Find where the given text appears and provide that cell's center as [X, Y] coordinate. 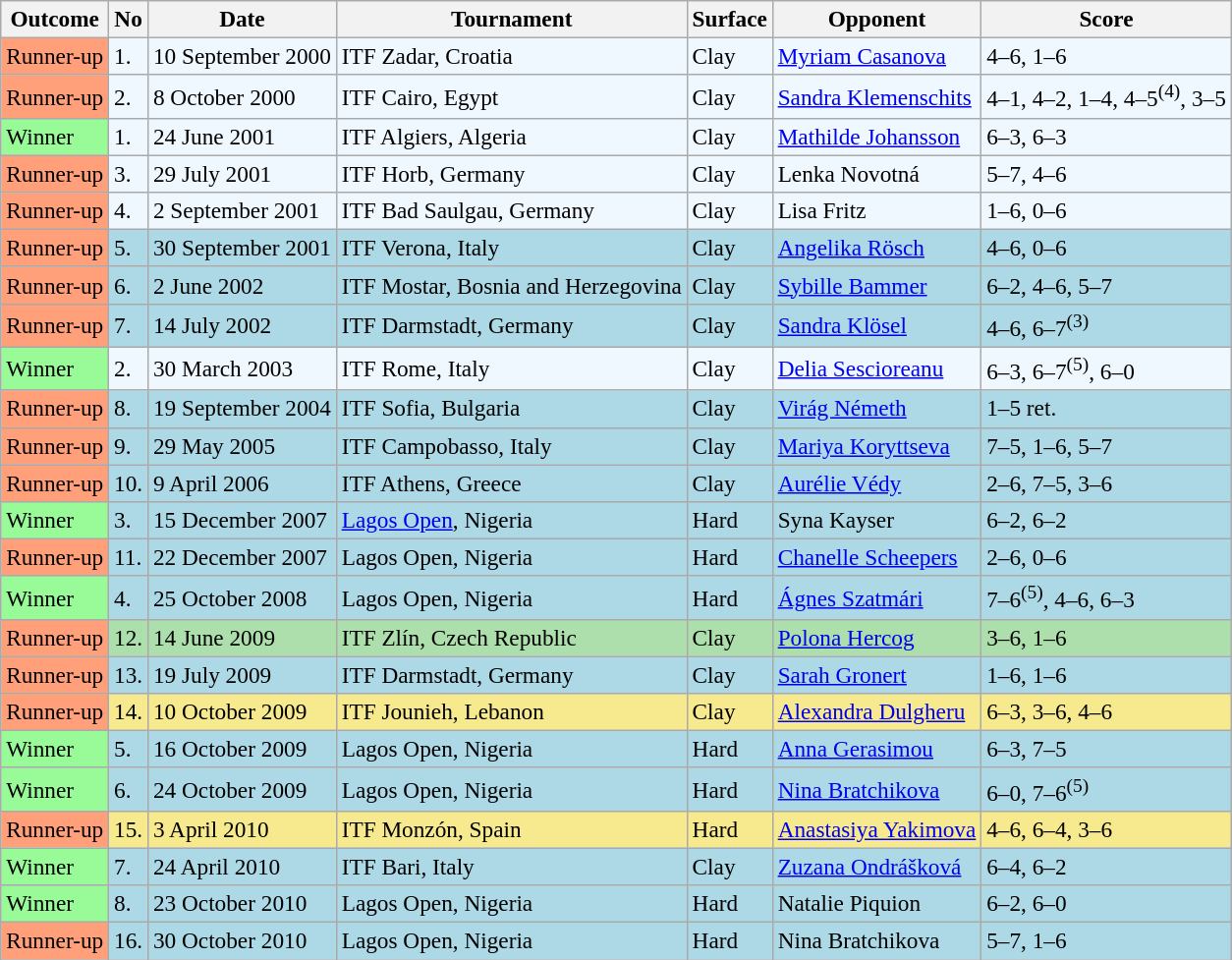
Mariya Koryttseva [876, 446]
Lisa Fritz [876, 210]
30 October 2010 [243, 940]
Opponent [876, 19]
No [129, 19]
24 October 2009 [243, 789]
6–3, 7–5 [1106, 749]
Date [243, 19]
9 April 2006 [243, 482]
4–1, 4–2, 1–4, 4–5(4), 3–5 [1106, 96]
15 December 2007 [243, 520]
19 September 2004 [243, 409]
Anastasiya Yakimova [876, 829]
3 April 2010 [243, 829]
Anna Gerasimou [876, 749]
Chanelle Scheepers [876, 557]
Ágnes Szatmári [876, 597]
2–6, 0–6 [1106, 557]
29 May 2005 [243, 446]
10 September 2000 [243, 56]
1–6, 0–6 [1106, 210]
Aurélie Védy [876, 482]
Lenka Novotná [876, 174]
Myriam Casanova [876, 56]
5–7, 1–6 [1106, 940]
ITF Zlín, Czech Republic [511, 638]
ITF Bad Saulgau, Germany [511, 210]
6–2, 6–2 [1106, 520]
10. [129, 482]
19 July 2009 [243, 675]
Alexandra Dulgheru [876, 711]
Sybille Bammer [876, 285]
ITF Horb, Germany [511, 174]
Angelika Rösch [876, 248]
Surface [729, 19]
ITF Sofia, Bulgaria [511, 409]
Delia Sescioreanu [876, 368]
ITF Cairo, Egypt [511, 96]
6–3, 6–3 [1106, 137]
5–7, 4–6 [1106, 174]
2–6, 7–5, 3–6 [1106, 482]
15. [129, 829]
16 October 2009 [243, 749]
14. [129, 711]
22 December 2007 [243, 557]
ITF Jounieh, Lebanon [511, 711]
Natalie Piquion [876, 904]
4–6, 0–6 [1106, 248]
6–3, 3–6, 4–6 [1106, 711]
4–6, 6–7(3) [1106, 325]
9. [129, 446]
14 July 2002 [243, 325]
30 March 2003 [243, 368]
6–2, 4–6, 5–7 [1106, 285]
6–3, 6–7(5), 6–0 [1106, 368]
3–6, 1–6 [1106, 638]
16. [129, 940]
Sandra Klösel [876, 325]
12. [129, 638]
7–5, 1–6, 5–7 [1106, 446]
Sandra Klemenschits [876, 96]
ITF Bari, Italy [511, 867]
Sarah Gronert [876, 675]
ITF Verona, Italy [511, 248]
Zuzana Ondrášková [876, 867]
13. [129, 675]
14 June 2009 [243, 638]
30 September 2001 [243, 248]
Syna Kayser [876, 520]
ITF Rome, Italy [511, 368]
8 October 2000 [243, 96]
Tournament [511, 19]
ITF Athens, Greece [511, 482]
Score [1106, 19]
24 June 2001 [243, 137]
10 October 2009 [243, 711]
ITF Campobasso, Italy [511, 446]
1–5 ret. [1106, 409]
ITF Zadar, Croatia [511, 56]
ITF Algiers, Algeria [511, 137]
2 September 2001 [243, 210]
1–6, 1–6 [1106, 675]
Outcome [55, 19]
6–0, 7–6(5) [1106, 789]
23 October 2010 [243, 904]
Virág Németh [876, 409]
Polona Hercog [876, 638]
ITF Monzón, Spain [511, 829]
6–4, 6–2 [1106, 867]
4–6, 6–4, 3–6 [1106, 829]
6–2, 6–0 [1106, 904]
25 October 2008 [243, 597]
4–6, 1–6 [1106, 56]
2 June 2002 [243, 285]
7–6(5), 4–6, 6–3 [1106, 597]
24 April 2010 [243, 867]
ITF Mostar, Bosnia and Herzegovina [511, 285]
Mathilde Johansson [876, 137]
29 July 2001 [243, 174]
11. [129, 557]
